Scan for the cell matching the given text and deliver its [x, y] coordinate at center. 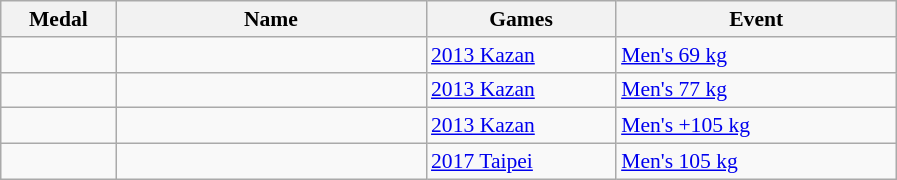
Men's +105 kg [756, 126]
Name [271, 19]
Event [756, 19]
Games [521, 19]
Medal [58, 19]
2017 Taipei [521, 162]
Men's 77 kg [756, 90]
Men's 69 kg [756, 55]
Men's 105 kg [756, 162]
